Output the [X, Y] coordinate of the center of the cell containing the given text.  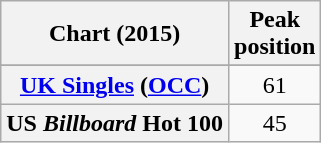
Peakposition [275, 34]
US Billboard Hot 100 [115, 123]
45 [275, 123]
61 [275, 85]
Chart (2015) [115, 34]
UK Singles (OCC) [115, 85]
